Capture the cell that displays the provided text and extract its [x, y] central coordinate. 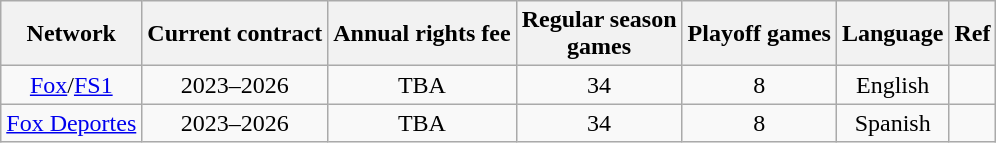
Playoff games [759, 34]
Current contract [235, 34]
Fox/FS1 [72, 85]
Language [892, 34]
Network [72, 34]
Regular season games [599, 34]
Ref [972, 34]
Annual rights fee [422, 34]
Spanish [892, 123]
Fox Deportes [72, 123]
English [892, 85]
